Locate the cell with the specified text and output its [X, Y] center coordinate. 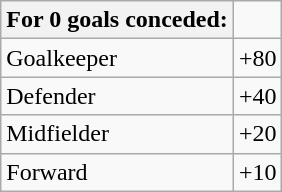
+10 [258, 172]
Defender [118, 96]
Forward [118, 172]
Goalkeeper [118, 58]
Midfielder [118, 134]
+80 [258, 58]
+20 [258, 134]
For 0 goals conceded: [118, 20]
+40 [258, 96]
